Provide the [X, Y] coordinate of the cell's center where the given text is located.  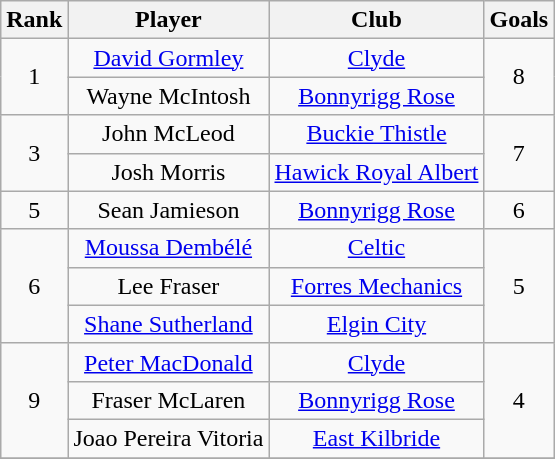
David Gormley [168, 58]
Elgin City [376, 324]
Celtic [376, 248]
7 [519, 153]
3 [34, 153]
Player [168, 20]
Lee Fraser [168, 286]
Rank [34, 20]
Shane Sutherland [168, 324]
1 [34, 77]
Fraser McLaren [168, 400]
4 [519, 400]
Goals [519, 20]
Forres Mechanics [376, 286]
Buckie Thistle [376, 134]
9 [34, 400]
East Kilbride [376, 438]
8 [519, 77]
Hawick Royal Albert [376, 172]
Wayne McIntosh [168, 96]
Moussa Dembélé [168, 248]
Joao Pereira Vitoria [168, 438]
Club [376, 20]
John McLeod [168, 134]
Peter MacDonald [168, 362]
Sean Jamieson [168, 210]
Josh Morris [168, 172]
